Pinpoint the cell where the given text exists, returning its (X, Y) midpoint coordinate. 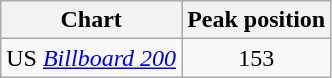
US Billboard 200 (92, 58)
Peak position (256, 20)
153 (256, 58)
Chart (92, 20)
